Locate the cell with the specified text and output its (X, Y) center coordinate. 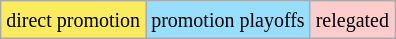
relegated (352, 20)
direct promotion (74, 20)
promotion playoffs (228, 20)
